Scan for the cell matching the given text and deliver its [x, y] coordinate at center. 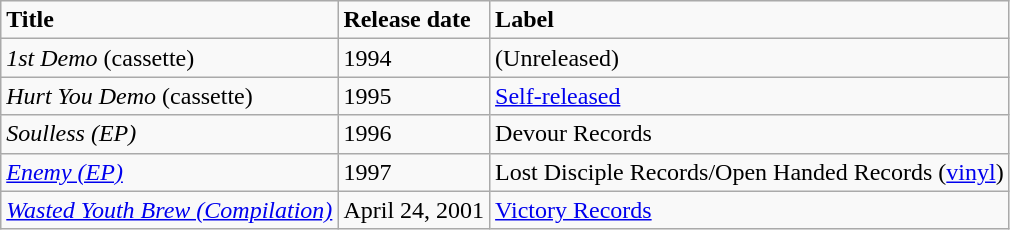
Victory Records [750, 210]
Release date [414, 20]
Wasted Youth Brew (Compilation) [170, 210]
Title [170, 20]
1997 [414, 172]
Lost Disciple Records/Open Handed Records (vinyl) [750, 172]
Self-released [750, 96]
1994 [414, 58]
Devour Records [750, 134]
Label [750, 20]
April 24, 2001 [414, 210]
Hurt You Demo (cassette) [170, 96]
Enemy (EP) [170, 172]
1995 [414, 96]
Soulless (EP) [170, 134]
(Unreleased) [750, 58]
1996 [414, 134]
1st Demo (cassette) [170, 58]
